Provide the (X, Y) coordinate of the cell's center where the given text is located.  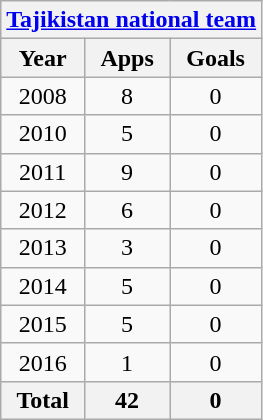
2013 (43, 248)
2014 (43, 286)
2012 (43, 210)
Goals (216, 58)
Tajikistan national team (132, 20)
42 (128, 400)
3 (128, 248)
Apps (128, 58)
Year (43, 58)
2016 (43, 362)
6 (128, 210)
2015 (43, 324)
2011 (43, 172)
9 (128, 172)
2008 (43, 96)
Total (43, 400)
1 (128, 362)
2010 (43, 134)
8 (128, 96)
